Determine the [x, y] coordinate at the center of the cell enclosing the given text.  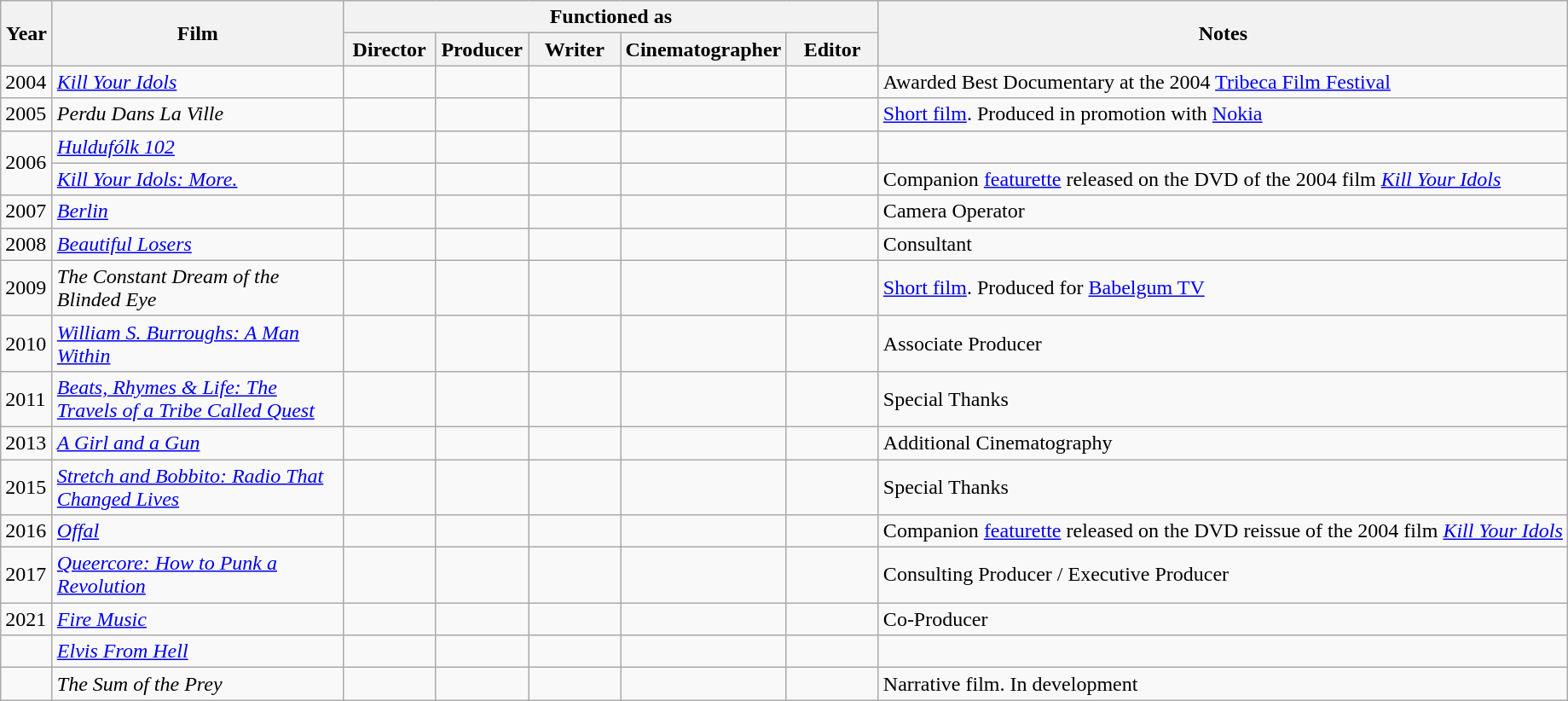
Kill Your Idols [198, 82]
Beats, Rhymes & Life: The Travels of a Tribe Called Quest [198, 399]
2021 [27, 619]
Writer [575, 49]
Functioned as [610, 17]
Stretch and Bobbito: Radio That Changed Lives [198, 486]
Kill Your Idols: More. [198, 179]
Cinematographer [703, 49]
2015 [27, 486]
2013 [27, 443]
Awarded Best Documentary at the 2004 Tribeca Film Festival [1223, 82]
Companion featurette released on the DVD of the 2004 film Kill Your Idols [1223, 179]
The Sum of the Prey [198, 684]
Short film. Produced in promotion with Nokia [1223, 114]
2009 [27, 288]
Film [198, 33]
Narrative film. In development [1223, 684]
Berlin [198, 211]
Fire Music [198, 619]
2006 [27, 163]
2011 [27, 399]
2010 [27, 343]
Huldufólk 102 [198, 147]
William S. Burroughs: A Man Within [198, 343]
Camera Operator [1223, 211]
Associate Producer [1223, 343]
Consulting Producer / Executive Producer [1223, 575]
Co-Producer [1223, 619]
Additional Cinematography [1223, 443]
2004 [27, 82]
Director [389, 49]
Notes [1223, 33]
Offal [198, 531]
2007 [27, 211]
Year [27, 33]
A Girl and a Gun [198, 443]
Consultant [1223, 244]
2005 [27, 114]
Beautiful Losers [198, 244]
2017 [27, 575]
Queercore: How to Punk a Revolution [198, 575]
The Constant Dream of the Blinded Eye [198, 288]
Companion featurette released on the DVD reissue of the 2004 film Kill Your Idols [1223, 531]
Short film. Produced for Babelgum TV [1223, 288]
Elvis From Hell [198, 652]
2016 [27, 531]
Producer [483, 49]
Editor [832, 49]
2008 [27, 244]
Perdu Dans La Ville [198, 114]
